Scan for the cell matching the given text and deliver its [x, y] coordinate at center. 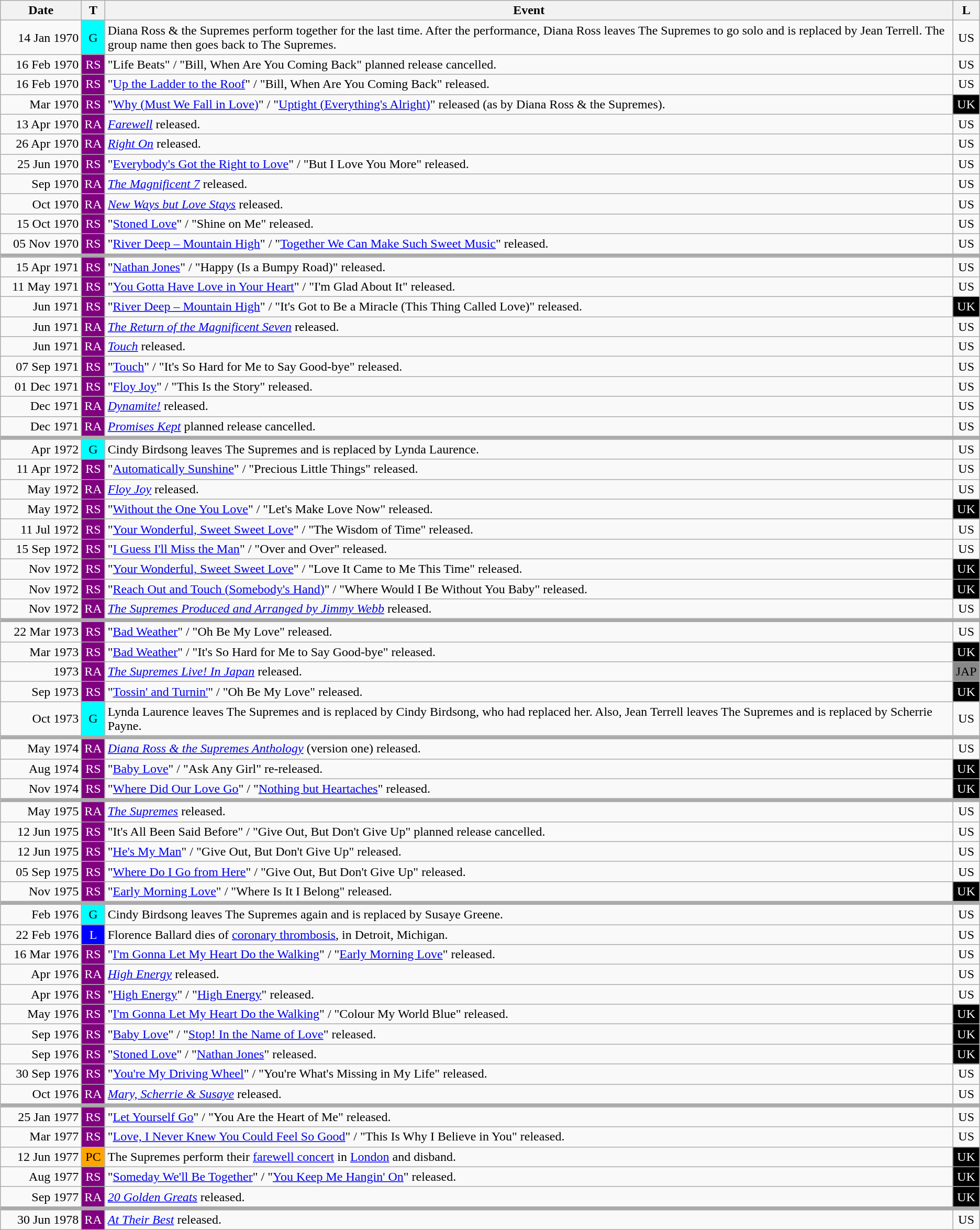
Mar 1970 [41, 104]
Promises Kept planned release cancelled. [529, 426]
13 Apr 1970 [41, 124]
Floy Joy released. [529, 489]
"Stoned Love" / "Shine on Me" released. [529, 224]
"Reach Out and Touch (Somebody's Hand)" / "Where Would I Be Without You Baby" released. [529, 589]
14 Jan 1970 [41, 38]
"Where Do I Go from Here" / "Give Out, But Don't Give Up" released. [529, 871]
11 May 1971 [41, 287]
15 Oct 1970 [41, 224]
30 Sep 1976 [41, 1074]
Oct 1973 [41, 718]
Mar 1977 [41, 1137]
Farewell released. [529, 124]
11 Apr 1972 [41, 469]
The Supremes released. [529, 812]
Diana Ross & the Supremes Anthology (version one) released. [529, 749]
25 Jun 1970 [41, 164]
"Life Beats" / "Bill, When Are You Coming Back" planned release cancelled. [529, 64]
26 Apr 1970 [41, 144]
Nov 1974 [41, 789]
15 Apr 1971 [41, 267]
Nov 1975 [41, 891]
20 Golden Greats released. [529, 1196]
"Early Morning Love" / "Where Is It I Belong" released. [529, 891]
Apr 1972 [41, 449]
Sep 1973 [41, 692]
22 Feb 1976 [41, 935]
May 1976 [41, 1014]
01 Dec 1971 [41, 386]
16 Mar 1976 [41, 955]
At Their Best released. [529, 1220]
Oct 1970 [41, 204]
1973 [41, 672]
The Magnificent 7 released. [529, 184]
05 Sep 1975 [41, 871]
05 Nov 1970 [41, 243]
Date [41, 10]
"River Deep – Mountain High" / "Together We Can Make Such Sweet Music" released. [529, 243]
May 1974 [41, 749]
"Up the Ladder to the Roof" / "Bill, When Are You Coming Back" released. [529, 84]
New Ways but Love Stays released. [529, 204]
Aug 1977 [41, 1177]
The Return of the Magnificent Seven released. [529, 327]
Sep 1977 [41, 1196]
May 1975 [41, 812]
Florence Ballard dies of coronary thrombosis, in Detroit, Michigan. [529, 935]
07 Sep 1971 [41, 367]
"Where Did Our Love Go" / "Nothing but Heartaches" released. [529, 789]
Event [529, 10]
Oct 1976 [41, 1094]
"You Gotta Have Love in Your Heart" / "I'm Glad About It" released. [529, 287]
11 Jul 1972 [41, 529]
"River Deep – Mountain High" / "It's Got to Be a Miracle (This Thing Called Love)" released. [529, 307]
12 Jun 1977 [41, 1157]
"Nathan Jones" / "Happy (Is a Bumpy Road)" released. [529, 267]
"Baby Love" / "Ask Any Girl" re-released. [529, 769]
JAP [966, 672]
22 Mar 1973 [41, 632]
"It's All Been Said Before" / "Give Out, But Don't Give Up" planned release cancelled. [529, 832]
"Without the One You Love" / "Let's Make Love Now" released. [529, 509]
"Someday We'll Be Together" / "You Keep Me Hangin' On" released. [529, 1177]
"Your Wonderful, Sweet Sweet Love" / "The Wisdom of Time" released. [529, 529]
The Supremes Produced and Arranged by Jimmy Webb released. [529, 609]
"Floy Joy" / "This Is the Story" released. [529, 386]
Cindy Birdsong leaves The Supremes again and is replaced by Susaye Greene. [529, 914]
Dynamite! released. [529, 406]
30 Jun 1978 [41, 1220]
Aug 1974 [41, 769]
"Your Wonderful, Sweet Sweet Love" / "Love It Came to Me This Time" released. [529, 569]
"I Guess I'll Miss the Man" / "Over and Over" released. [529, 549]
Feb 1976 [41, 914]
"Why (Must We Fall in Love)" / "Uptight (Everything's Alright)" released (as by Diana Ross & the Supremes). [529, 104]
Touch released. [529, 347]
PC [93, 1157]
Right On released. [529, 144]
Cindy Birdsong leaves The Supremes and is replaced by Lynda Laurence. [529, 449]
25 Jan 1977 [41, 1117]
"Automatically Sunshine" / "Precious Little Things" released. [529, 469]
"Love, I Never Knew You Could Feel So Good" / "This Is Why I Believe in You" released. [529, 1137]
"Bad Weather" / "Oh Be My Love" released. [529, 632]
"Touch" / "It's So Hard for Me to Say Good-bye" released. [529, 367]
"Let Yourself Go" / "You Are the Heart of Me" released. [529, 1117]
High Energy released. [529, 974]
"Stoned Love" / "Nathan Jones" released. [529, 1054]
The Supremes Live! In Japan released. [529, 672]
"I'm Gonna Let My Heart Do the Walking" / "Early Morning Love" released. [529, 955]
"He's My Man" / "Give Out, But Don't Give Up" released. [529, 851]
"I'm Gonna Let My Heart Do the Walking" / "Colour My World Blue" released. [529, 1014]
15 Sep 1972 [41, 549]
Sep 1970 [41, 184]
"Bad Weather" / "It's So Hard for Me to Say Good-bye" released. [529, 652]
"You're My Driving Wheel" / "You're What's Missing in My Life" released. [529, 1074]
"Tossin' and Turnin'" / "Oh Be My Love" released. [529, 692]
Mary, Scherrie & Susaye released. [529, 1094]
"Baby Love" / "Stop! In the Name of Love" released. [529, 1034]
T [93, 10]
"Everybody's Got the Right to Love" / "But I Love You More" released. [529, 164]
The Supremes perform their farewell concert in London and disband. [529, 1157]
"High Energy" / "High Energy" released. [529, 994]
Mar 1973 [41, 652]
